Determine the (x, y) coordinate at the center of the cell enclosing the given text.  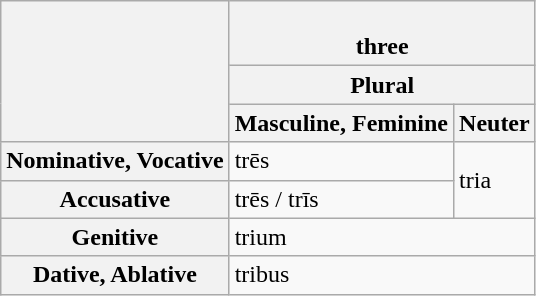
Accusative (115, 199)
Plural (382, 85)
trēs (341, 161)
tria (495, 180)
Genitive (115, 237)
tribus (382, 275)
Masculine, Feminine (341, 123)
trēs / trīs (341, 199)
Dative, Ablative (115, 275)
three (382, 34)
Neuter (495, 123)
Nominative, Vocative (115, 161)
trium (382, 237)
